Pinpoint the cell where the given text exists, returning its [X, Y] midpoint coordinate. 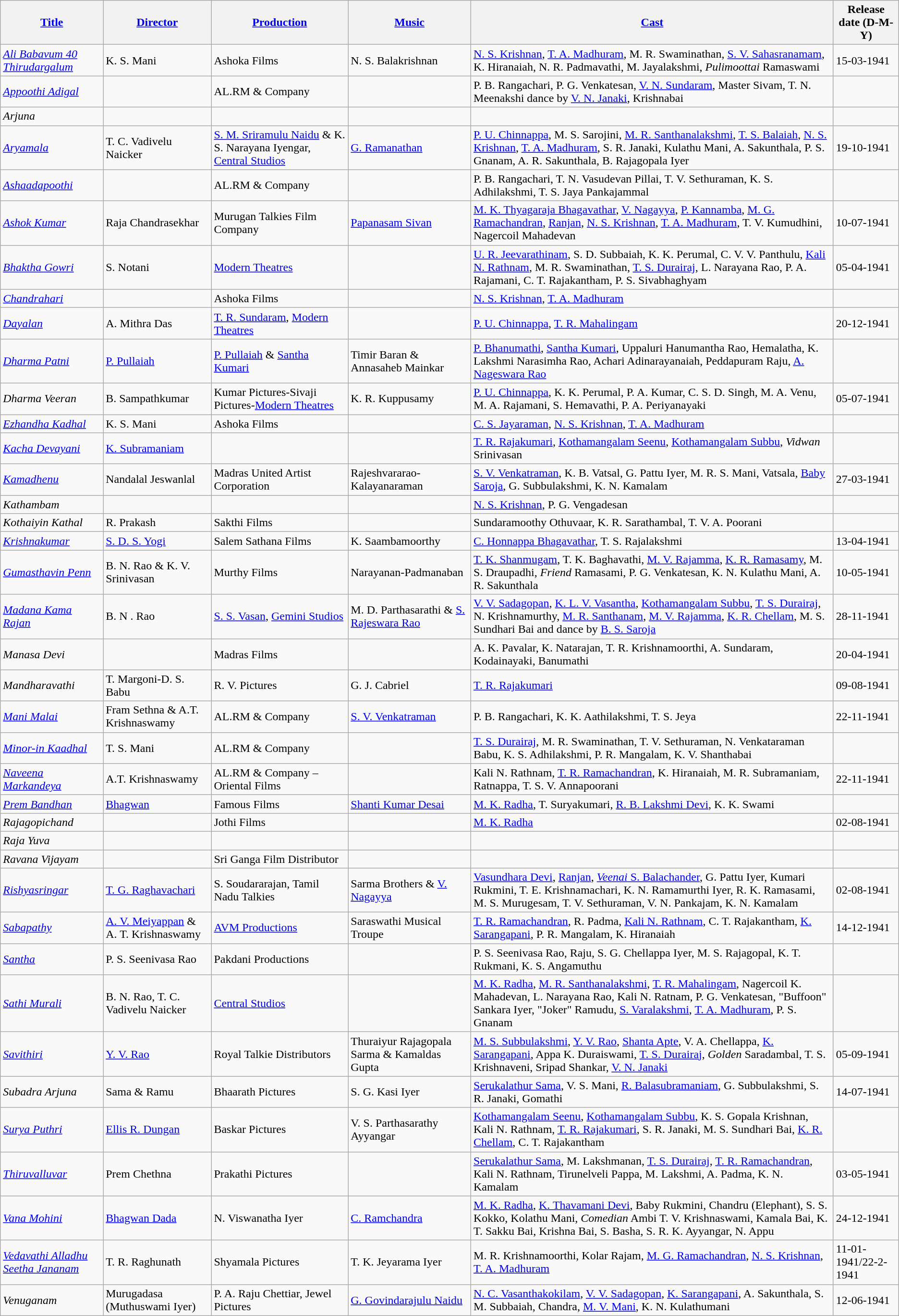
T. R. Rajakumari, Kothamangalam Seenu, Kothamangalam Subbu, Vidwan Srinivasan [652, 449]
P. Bhanumathi, Santha Kumari, Uppaluri Hanumantha Rao, Hemalatha, K. Lakshmi Narasimha Rao, Achari Adinarayanaiah, Peddapuram Raju, A. Nageswara Rao [652, 361]
C. Ramchandra [410, 1218]
Sabapathy [52, 928]
Sakthi Films [279, 523]
Director [158, 23]
Baskar Pictures [279, 1130]
Naveena Markandeya [52, 779]
T. S. Mani [158, 748]
M. K. Radha, T. Suryakumari, R. B. Lakshmi Devi, K. K. Swami [652, 804]
Prakathi Pictures [279, 1174]
Krishnakumar [52, 541]
S. Notani [158, 267]
Gumasthavin Penn [52, 572]
Kacha Devayani [52, 449]
Madras United Artist Corporation [279, 480]
Prem Bandhan [52, 804]
Minor-in Kaadhal [52, 748]
Mani Malai [52, 717]
28-11-1941 [866, 616]
Rajeshvararao-Kalayanaraman [410, 480]
P. B. Rangachari, P. G. Venkatesan, V. N. Sundaram, Master Sivam, T. N. Meenakshi dance by V. N. Janaki, Krishnabai [652, 91]
Mandharavathi [52, 685]
A. K. Pavalar, K. Natarajan, T. R. Krishnamoorthi, A. Sundaram, Kodainayaki, Banumathi [652, 654]
R. Prakash [158, 523]
T. R. Raghunath [158, 1262]
P. U. Chinnappa, K. K. Perumal, P. A. Kumar, C. S. D. Singh, M. A. Venu, M. A. Rajamani, S. Hemavathi, P. A. Periyanayaki [652, 399]
27-03-1941 [866, 480]
Ravana Vijayam [52, 859]
T. C. Vadivelu Naicker [158, 148]
G. Govindarajulu Naidu [410, 1300]
05-04-1941 [866, 267]
Kali N. Rathnam, T. R. Ramachandran, K. Hiranaiah, M. R. Subramaniam, Ratnappa, T. S. V. Annapoorani [652, 779]
Madras Films [279, 654]
Prem Chethna [158, 1174]
Bhagwan Dada [158, 1218]
Surya Puthri [52, 1130]
Venuganam [52, 1300]
14-12-1941 [866, 928]
Madana Kama Rajan [52, 616]
Appoothi Adigal [52, 91]
P. B. Rangachari, K. K. Aathilakshmi, T. S. Jeya [652, 717]
Sri Ganga Film Distributor [279, 859]
Release date (D-M-Y) [866, 23]
P. S. Seenivasa Rao, Raju, S. G. Chellappa Iyer, M. S. Rajagopal, K. T. Rukmani, K. S. Angamuthu [652, 959]
C. Honnappa Bhagavathar, T. S. Rajalakshmi [652, 541]
S. V. Venkatraman [410, 717]
Cast [652, 23]
T. K. Jeyarama Iyer [410, 1262]
Thuraiyur Rajagopala Sarma & Kamaldas Gupta [410, 1054]
Fram Sethna & A.T. Krishnaswamy [158, 717]
10-07-1941 [866, 223]
T. R. Rajakumari [652, 685]
Timir Baran & Annasaheb Mainkar [410, 361]
S. G. Kasi Iyer [410, 1092]
Papanasam Sivan [410, 223]
Rishyasringar [52, 890]
Kumar Pictures-Sivaji Pictures-Modern Theatres [279, 399]
Bhaarath Pictures [279, 1092]
N. S. Krishnan, T. A. Madhuram [652, 298]
09-08-1941 [866, 685]
S. M. Sriramulu Naidu & K. S. Narayana Iyengar, Central Studios [279, 148]
Raja Chandrasekhar [158, 223]
15-03-1941 [866, 61]
A. Mithra Das [158, 323]
Ezhandha Kadhal [52, 423]
N. Viswanatha Iyer [279, 1218]
Santha [52, 959]
N. S. Krishnan, T. A. Madhuram, M. R. Swaminathan, S. V. Sahasranamam, K. Hiranaiah, N. R. Padmavathi, M. Jayalakshmi, Pulimoottai Ramaswami [652, 61]
P. U. Chinnappa, T. R. Mahalingam [652, 323]
K. Saambamoorthy [410, 541]
05-07-1941 [866, 399]
C. S. Jayaraman, N. S. Krishnan, T. A. Madhuram [652, 423]
A.T. Krishnaswamy [158, 779]
Sundaramoothy Othuvaar, K. R. Sarathambal, T. V. A. Poorani [652, 523]
A. V. Meiyappan & A. T. Krishnaswamy [158, 928]
Murugan Talkies Film Company [279, 223]
13-04-1941 [866, 541]
S. Soudararajan, Tamil Nadu Talkies [279, 890]
T. R. Ramachandran, R. Padma, Kali N. Rathnam, C. T. Rajakantham, K. Sarangapani, P. R. Mangalam, K. Hiranaiah [652, 928]
Nandalal Jeswanlal [158, 480]
Dayalan [52, 323]
K. R. Kuppusamy [410, 399]
Title [52, 23]
Kathambam [52, 504]
Kothaiyin Kathal [52, 523]
Salem Sathana Films [279, 541]
G. Ramanathan [410, 148]
Serukalathur Sama, M. Lakshmanan, T. S. Durairaj, T. R. Ramachandran, Kali N. Rathnam, Tirunelveli Pappa, M. Lakshmi, A. Padma, K. N. Kamalam [652, 1174]
T. Margoni-D. S. Babu [158, 685]
S. S. Vasan, Gemini Studios [279, 616]
12-06-1941 [866, 1300]
Dharma Patni [52, 361]
Sathi Murali [52, 1003]
Ali Babavum 40 Thirudargalum [52, 61]
AL.RM & Company – Oriental Films [279, 779]
Jothi Films [279, 822]
K. Subramaniam [158, 449]
P. Pullaiah & Santha Kumari [279, 361]
Murugadasa (Muthuswami Iyer) [158, 1300]
19-10-1941 [866, 148]
S. D. S. Yogi [158, 541]
Shanti Kumar Desai [410, 804]
Subadra Arjuna [52, 1092]
Ellis R. Dungan [158, 1130]
Production [279, 23]
Ashaadapoothi [52, 185]
Murthy Films [279, 572]
Vana Mohini [52, 1218]
Music [410, 23]
20-12-1941 [866, 323]
S. V. Venkatraman, K. B. Vatsal, G. Pattu Iyer, M. R. S. Mani, Vatsala, Baby Saroja, G. Subbulakshmi, K. N. Kamalam [652, 480]
M. R. Krishnamoorthi, Kolar Rajam, M. G. Ramachandran, N. S. Krishnan, T. A. Madhuram [652, 1262]
Famous Films [279, 804]
20-04-1941 [866, 654]
P. A. Raju Chettiar, Jewel Pictures [279, 1300]
Kamadhenu [52, 480]
B. N. Rao, T. C. Vadivelu Naicker [158, 1003]
G. J. Cabriel [410, 685]
Pakdani Productions [279, 959]
Modern Theatres [279, 267]
Bhagwan [158, 804]
Ashok Kumar [52, 223]
T. G. Raghavachari [158, 890]
Raja Yuva [52, 840]
Saraswathi Musical Troupe [410, 928]
Vedavathi Alladhu Seetha Jananam [52, 1262]
V. S. Parthasarathy Ayyangar [410, 1130]
Manasa Devi [52, 654]
AVM Productions [279, 928]
N. C. Vasanthakokilam, V. V. Sadagopan, K. Sarangapani, A. Sakunthala, S. M. Subbaiah, Chandra, M. V. Mani, K. N. Kulathumani [652, 1300]
Sama & Ramu [158, 1092]
Sarma Brothers & V. Nagayya [410, 890]
B. N . Rao [158, 616]
Central Studios [279, 1003]
T. R. Sundaram, Modern Theatres [279, 323]
Narayanan-Padmanaban [410, 572]
R. V. Pictures [279, 685]
T. S. Durairaj, M. R. Swaminathan, T. V. Sethuraman, N. Venkataraman Babu, K. S. Adhilakshmi, P. R. Mangalam, K. V. Shanthabai [652, 748]
Y. V. Rao [158, 1054]
Arjuna [52, 116]
05-09-1941 [866, 1054]
P. S. Seenivasa Rao [158, 959]
N. S. Balakrishnan [410, 61]
Bhaktha Gowri [52, 267]
Dharma Veeran [52, 399]
P. B. Rangachari, T. N. Vasudevan Pillai, T. V. Sethuraman, K. S. Adhilakshmi, T. S. Jaya Pankajammal [652, 185]
B. Sampathkumar [158, 399]
Aryamala [52, 148]
Chandrahari [52, 298]
03-05-1941 [866, 1174]
Thiruvalluvar [52, 1174]
P. Pullaiah [158, 361]
14-07-1941 [866, 1092]
Royal Talkie Distributors [279, 1054]
M. K. Radha [652, 822]
11-01-1941/22-2-1941 [866, 1262]
N. S. Krishnan, P. G. Vengadesan [652, 504]
24-12-1941 [866, 1218]
M. D. Parthasarathi & S. Rajeswara Rao [410, 616]
10-05-1941 [866, 572]
Shyamala Pictures [279, 1262]
Savithiri [52, 1054]
B. N. Rao & K. V. Srinivasan [158, 572]
Rajagopichand [52, 822]
Serukalathur Sama, V. S. Mani, R. Balasubramaniam, G. Subbulakshmi, S. R. Janaki, Gomathi [652, 1092]
